Return the [x, y] coordinate for the center point of the cell that contains the specified text.  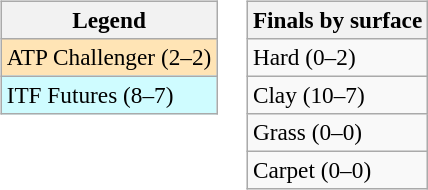
Hard (0–2) [337, 57]
Grass (0–0) [337, 133]
ITF Futures (8–7) [108, 95]
Finals by surface [337, 20]
Carpet (0–0) [337, 171]
Legend [108, 20]
Clay (10–7) [337, 95]
ATP Challenger (2–2) [108, 57]
